Find where the given text appears and provide that cell's center as [X, Y] coordinate. 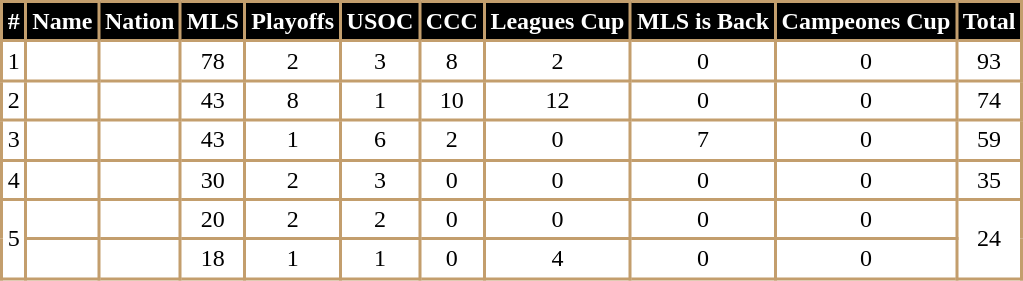
6 [380, 140]
7 [704, 140]
12 [558, 101]
24 [990, 238]
18 [214, 259]
Nation [140, 22]
78 [214, 61]
Campeones Cup [866, 22]
CCC [452, 22]
93 [990, 61]
74 [990, 101]
Leagues Cup [558, 22]
5 [14, 238]
MLS is Back [704, 22]
30 [214, 180]
Playoffs [292, 22]
MLS [214, 22]
# [14, 22]
59 [990, 140]
Total [990, 22]
20 [214, 219]
USOC [380, 22]
35 [990, 180]
Name [62, 22]
10 [452, 101]
